Determine the [X, Y] coordinate at the center of the cell enclosing the given text.  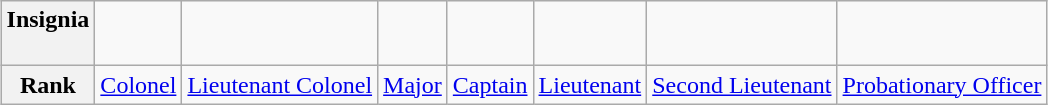
Probationary Officer [942, 85]
Colonel [138, 85]
Second Lieutenant [742, 85]
Captain [490, 85]
Insignia [48, 34]
Major [413, 85]
Lieutenant [590, 85]
Lieutenant Colonel [280, 85]
Rank [48, 85]
